Extract the [x, y] coordinate from the center of the cell holding the provided text.  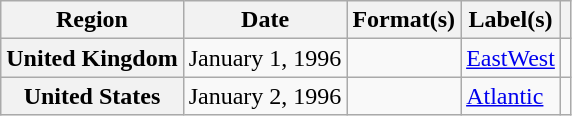
Atlantic [511, 96]
January 1, 1996 [265, 58]
EastWest [511, 58]
January 2, 1996 [265, 96]
Date [265, 20]
Label(s) [511, 20]
Format(s) [404, 20]
Region [92, 20]
United Kingdom [92, 58]
United States [92, 96]
